Extract the [X, Y] coordinate from the center of the cell holding the provided text.  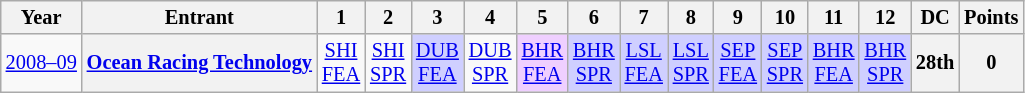
8 [691, 17]
1 [341, 17]
DC [935, 17]
Entrant [200, 17]
2008–09 [42, 63]
2 [388, 17]
SEPSPR [785, 63]
Year [42, 17]
DUBFEA [438, 63]
3 [438, 17]
SHIFEA [341, 63]
28th [935, 63]
0 [991, 63]
6 [594, 17]
9 [738, 17]
DUBSPR [490, 63]
5 [542, 17]
SEPFEA [738, 63]
10 [785, 17]
7 [644, 17]
LSLFEA [644, 63]
SHISPR [388, 63]
12 [885, 17]
Ocean Racing Technology [200, 63]
4 [490, 17]
11 [834, 17]
LSLSPR [691, 63]
Points [991, 17]
